Return the (X, Y) coordinate for the center point of the cell that contains the specified text.  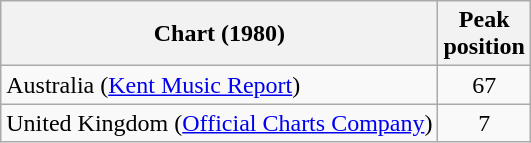
7 (484, 123)
67 (484, 85)
Chart (1980) (220, 34)
Peak position (484, 34)
United Kingdom (Official Charts Company) (220, 123)
Australia (Kent Music Report) (220, 85)
